Detect which cell encompasses the target text, then output its (X, Y) center coordinate. 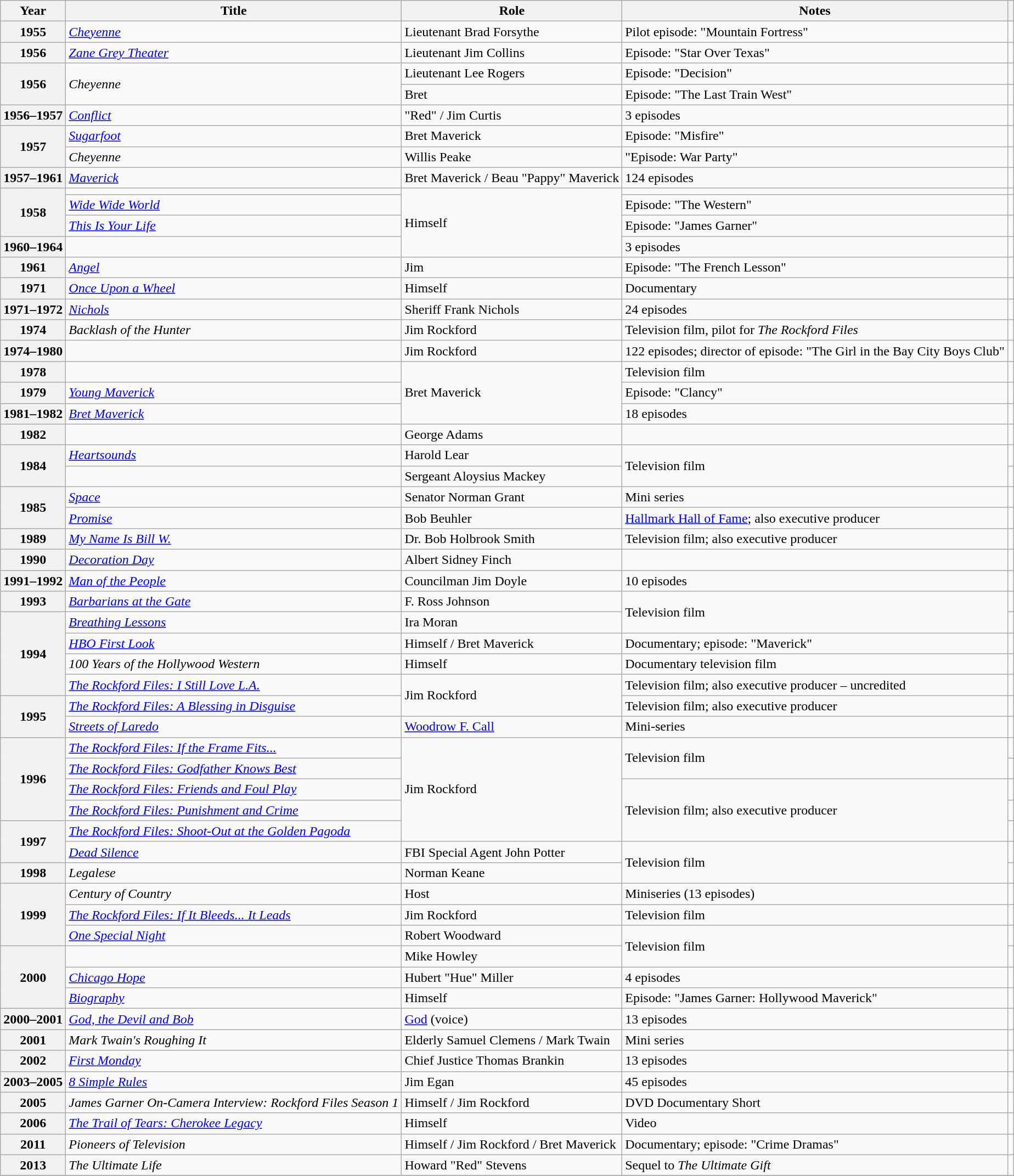
1971 (33, 289)
HBO First Look (234, 643)
2013 (33, 1165)
This Is Your Life (234, 225)
James Garner On-Camera Interview: Rockford Files Season 1 (234, 1102)
Wide Wide World (234, 205)
Young Maverick (234, 393)
Lieutenant Brad Forsythe (512, 32)
Bret Maverick / Beau "Pappy" Maverick (512, 178)
"Red" / Jim Curtis (512, 115)
Biography (234, 998)
Century of Country (234, 894)
Backlash of the Hunter (234, 330)
DVD Documentary Short (815, 1102)
F. Ross Johnson (512, 602)
Himself / Bret Maverick (512, 643)
Bob Beuhler (512, 518)
1956–1957 (33, 115)
1961 (33, 268)
2002 (33, 1061)
Woodrow F. Call (512, 727)
1981–1982 (33, 414)
Episode: "Star Over Texas" (815, 53)
"Episode: War Party" (815, 157)
Albert Sidney Finch (512, 559)
1974 (33, 330)
Sheriff Frank Nichols (512, 309)
Angel (234, 268)
1995 (33, 716)
Conflict (234, 115)
Television film; also executive producer – uncredited (815, 685)
Legalese (234, 873)
Harold Lear (512, 455)
Jim Egan (512, 1082)
Decoration Day (234, 559)
1971–1972 (33, 309)
Howard "Red" Stevens (512, 1165)
Maverick (234, 178)
Documentary; episode: "Crime Dramas" (815, 1144)
Lieutenant Jim Collins (512, 53)
Promise (234, 518)
Miniseries (13 episodes) (815, 894)
Hallmark Hall of Fame; also executive producer (815, 518)
Barbarians at the Gate (234, 602)
Space (234, 497)
The Rockford Files: Punishment and Crime (234, 810)
2003–2005 (33, 1082)
2000–2001 (33, 1019)
1996 (33, 779)
Pioneers of Television (234, 1144)
God, the Devil and Bob (234, 1019)
The Rockford Files: Godfather Knows Best (234, 768)
Episode: "Misfire" (815, 136)
Episode: "James Garner: Hollywood Maverick" (815, 998)
The Rockford Files: Friends and Foul Play (234, 789)
Episode: "James Garner" (815, 225)
Himself / Jim Rockford (512, 1102)
Chicago Hope (234, 977)
Mini-series (815, 727)
Elderly Samuel Clemens / Mark Twain (512, 1040)
Sergeant Aloysius Mackey (512, 476)
Dr. Bob Holbrook Smith (512, 539)
Dead Silence (234, 852)
Episode: "The Last Train West" (815, 94)
The Rockford Files: If the Frame Fits... (234, 748)
2001 (33, 1040)
100 Years of the Hollywood Western (234, 664)
45 episodes (815, 1082)
1989 (33, 539)
Sequel to The Ultimate Gift (815, 1165)
Episode: "The French Lesson" (815, 268)
Chief Justice Thomas Brankin (512, 1061)
Councilman Jim Doyle (512, 581)
1994 (33, 654)
Norman Keane (512, 873)
1993 (33, 602)
8 Simple Rules (234, 1082)
Documentary (815, 289)
Mike Howley (512, 957)
Ira Moran (512, 623)
1999 (33, 914)
2006 (33, 1123)
Nichols (234, 309)
122 episodes; director of episode: "The Girl in the Bay City Boys Club" (815, 351)
God (voice) (512, 1019)
Once Upon a Wheel (234, 289)
Episode: "The Western" (815, 205)
1979 (33, 393)
Pilot episode: "Mountain Fortress" (815, 32)
1984 (33, 466)
1960–1964 (33, 246)
Bret (512, 94)
The Trail of Tears: Cherokee Legacy (234, 1123)
The Rockford Files: A Blessing in Disguise (234, 706)
The Rockford Files: I Still Love L.A. (234, 685)
Video (815, 1123)
124 episodes (815, 178)
My Name Is Bill W. (234, 539)
The Rockford Files: Shoot-Out at the Golden Pagoda (234, 831)
1957–1961 (33, 178)
First Monday (234, 1061)
Hubert "Hue" Miller (512, 977)
George Adams (512, 434)
Senator Norman Grant (512, 497)
1974–1980 (33, 351)
Sugarfoot (234, 136)
Mark Twain's Roughing It (234, 1040)
2005 (33, 1102)
1997 (33, 841)
1958 (33, 212)
2011 (33, 1144)
One Special Night (234, 936)
1982 (33, 434)
1998 (33, 873)
Host (512, 894)
18 episodes (815, 414)
2000 (33, 977)
Zane Grey Theater (234, 53)
Notes (815, 11)
Television film, pilot for The Rockford Files (815, 330)
Episode: "Clancy" (815, 393)
Role (512, 11)
The Ultimate Life (234, 1165)
Breathing Lessons (234, 623)
Heartsounds (234, 455)
24 episodes (815, 309)
Lieutenant Lee Rogers (512, 73)
4 episodes (815, 977)
1990 (33, 559)
Documentary; episode: "Maverick" (815, 643)
Himself / Jim Rockford / Bret Maverick (512, 1144)
Title (234, 11)
Documentary television film (815, 664)
1955 (33, 32)
Year (33, 11)
Streets of Laredo (234, 727)
10 episodes (815, 581)
1957 (33, 146)
Episode: "Decision" (815, 73)
The Rockford Files: If It Bleeds... It Leads (234, 914)
1985 (33, 507)
1991–1992 (33, 581)
FBI Special Agent John Potter (512, 852)
Man of the People (234, 581)
Willis Peake (512, 157)
Jim (512, 268)
1978 (33, 372)
Robert Woodward (512, 936)
